Determine the (X, Y) coordinate at the center of the cell enclosing the given text.  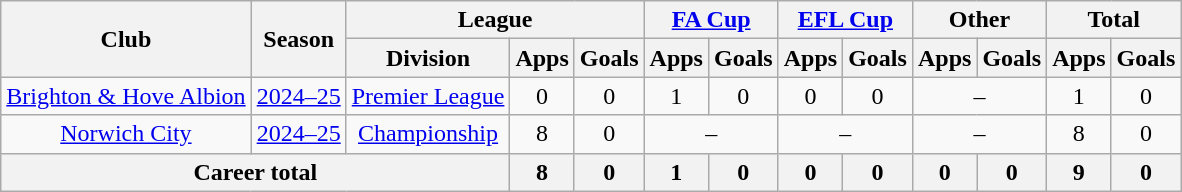
Division (428, 58)
League (495, 20)
Total (1114, 20)
9 (1079, 172)
Other (979, 20)
Brighton & Hove Albion (126, 96)
Club (126, 39)
FA Cup (711, 20)
EFL Cup (845, 20)
Career total (256, 172)
Norwich City (126, 134)
Premier League (428, 96)
Season (298, 39)
Championship (428, 134)
